For the text-containing cell, return its midpoint in [X, Y] coordinate format. 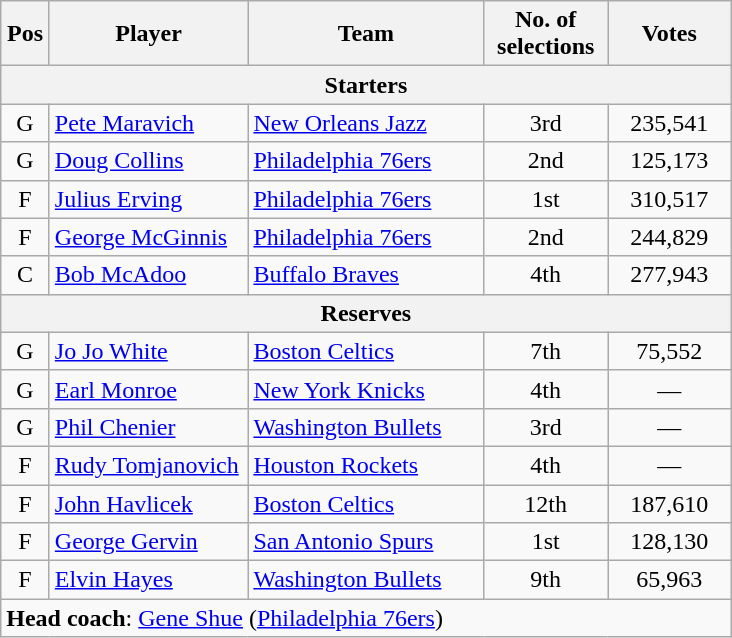
New Orleans Jazz [366, 123]
Player [148, 34]
C [26, 275]
65,963 [670, 580]
George Gervin [148, 542]
Elvin Hayes [148, 580]
Phil Chenier [148, 427]
Doug Collins [148, 161]
Houston Rockets [366, 465]
Julius Erving [148, 199]
Reserves [366, 313]
9th [546, 580]
128,130 [670, 542]
12th [546, 503]
277,943 [670, 275]
No. of selections [546, 34]
244,829 [670, 237]
Earl Monroe [148, 389]
75,552 [670, 351]
7th [546, 351]
Team [366, 34]
New York Knicks [366, 389]
Starters [366, 85]
Bob McAdoo [148, 275]
Pete Maravich [148, 123]
310,517 [670, 199]
125,173 [670, 161]
235,541 [670, 123]
187,610 [670, 503]
Votes [670, 34]
San Antonio Spurs [366, 542]
Pos [26, 34]
George McGinnis [148, 237]
Jo Jo White [148, 351]
Head coach: Gene Shue (Philadelphia 76ers) [366, 618]
Rudy Tomjanovich [148, 465]
John Havlicek [148, 503]
Buffalo Braves [366, 275]
